Find where the given text appears and provide that cell's center as [X, Y] coordinate. 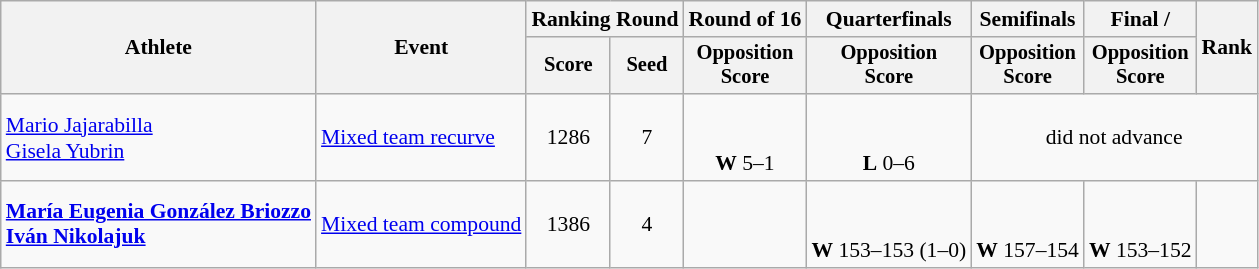
1286 [568, 138]
W 153–152 [1140, 224]
did not advance [1114, 138]
7 [646, 138]
Semifinals [1028, 19]
Mixed team recurve [421, 138]
W 5–1 [746, 138]
Ranking Round [604, 19]
4 [646, 224]
María Eugenia González BriozzoIván Nikolajuk [158, 224]
Quarterfinals [888, 19]
W 153–153 (1–0) [888, 224]
Seed [646, 66]
Final / [1140, 19]
W 157–154 [1028, 224]
L 0–6 [888, 138]
Mixed team compound [421, 224]
Round of 16 [746, 19]
Rank [1228, 48]
Event [421, 48]
Mario JajarabillaGisela Yubrin [158, 138]
1386 [568, 224]
Score [568, 66]
Athlete [158, 48]
